Pinpoint the cell where the given text exists, returning its [x, y] midpoint coordinate. 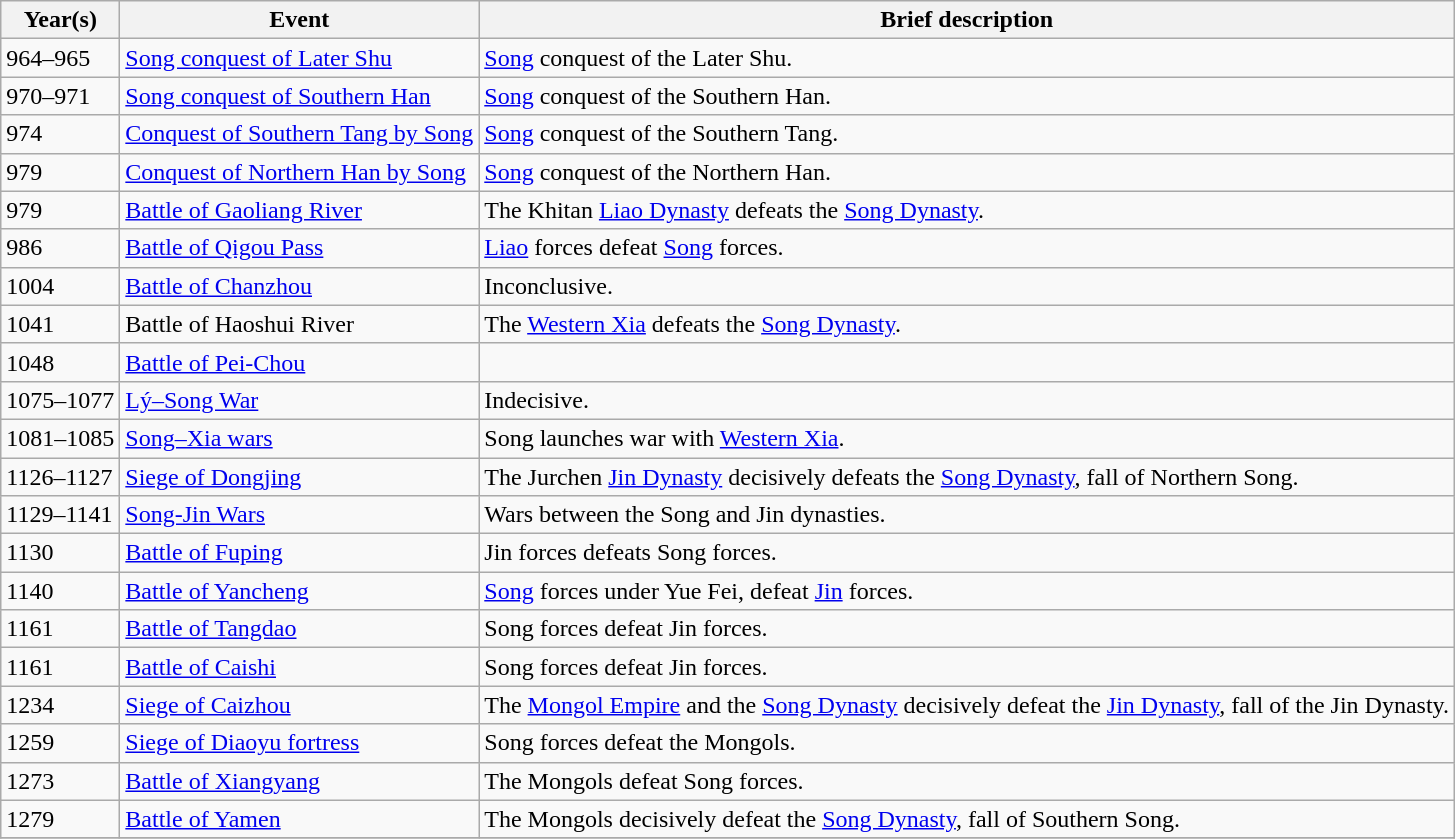
Battle of Gaoliang River [300, 210]
986 [60, 248]
Battle of Pei-Chou [300, 362]
Song forces defeat the Mongols. [967, 743]
Battle of Yancheng [300, 591]
1129–1141 [60, 515]
1041 [60, 324]
974 [60, 134]
The Mongols defeat Song forces. [967, 781]
Brief description [967, 20]
Wars between the Song and Jin dynasties. [967, 515]
Siege of Dongjing [300, 477]
Battle of Xiangyang [300, 781]
Song conquest of the Later Shu. [967, 58]
1048 [60, 362]
1259 [60, 743]
The Mongols decisively defeat the Song Dynasty, fall of Southern Song. [967, 819]
1075–1077 [60, 400]
Song forces under Yue Fei, defeat Jin forces. [967, 591]
Battle of Qigou Pass [300, 248]
1140 [60, 591]
Conquest of Southern Tang by Song [300, 134]
Song–Xia wars [300, 438]
Jin forces defeats Song forces. [967, 553]
Liao forces defeat Song forces. [967, 248]
1234 [60, 705]
The Jurchen Jin Dynasty decisively defeats the Song Dynasty, fall of Northern Song. [967, 477]
Battle of Yamen [300, 819]
1081–1085 [60, 438]
Year(s) [60, 20]
Conquest of Northern Han by Song [300, 172]
Battle of Fuping [300, 553]
Battle of Caishi [300, 667]
Inconclusive. [967, 286]
The Khitan Liao Dynasty defeats the Song Dynasty. [967, 210]
Lý–Song War [300, 400]
Song conquest of Southern Han [300, 96]
1126–1127 [60, 477]
Song conquest of the Southern Tang. [967, 134]
Song conquest of Later Shu [300, 58]
Battle of Haoshui River [300, 324]
970–971 [60, 96]
1279 [60, 819]
The Mongol Empire and the Song Dynasty decisively defeat the Jin Dynasty, fall of the Jin Dynasty. [967, 705]
1273 [60, 781]
Song conquest of the Northern Han. [967, 172]
Song launches war with Western Xia. [967, 438]
The Western Xia defeats the Song Dynasty. [967, 324]
Battle of Tangdao [300, 629]
Indecisive. [967, 400]
Battle of Chanzhou [300, 286]
1004 [60, 286]
Siege of Diaoyu fortress [300, 743]
Siege of Caizhou [300, 705]
Song-Jin Wars [300, 515]
Event [300, 20]
1130 [60, 553]
Song conquest of the Southern Han. [967, 96]
964–965 [60, 58]
